Scan for the cell matching the given text and deliver its [X, Y] coordinate at center. 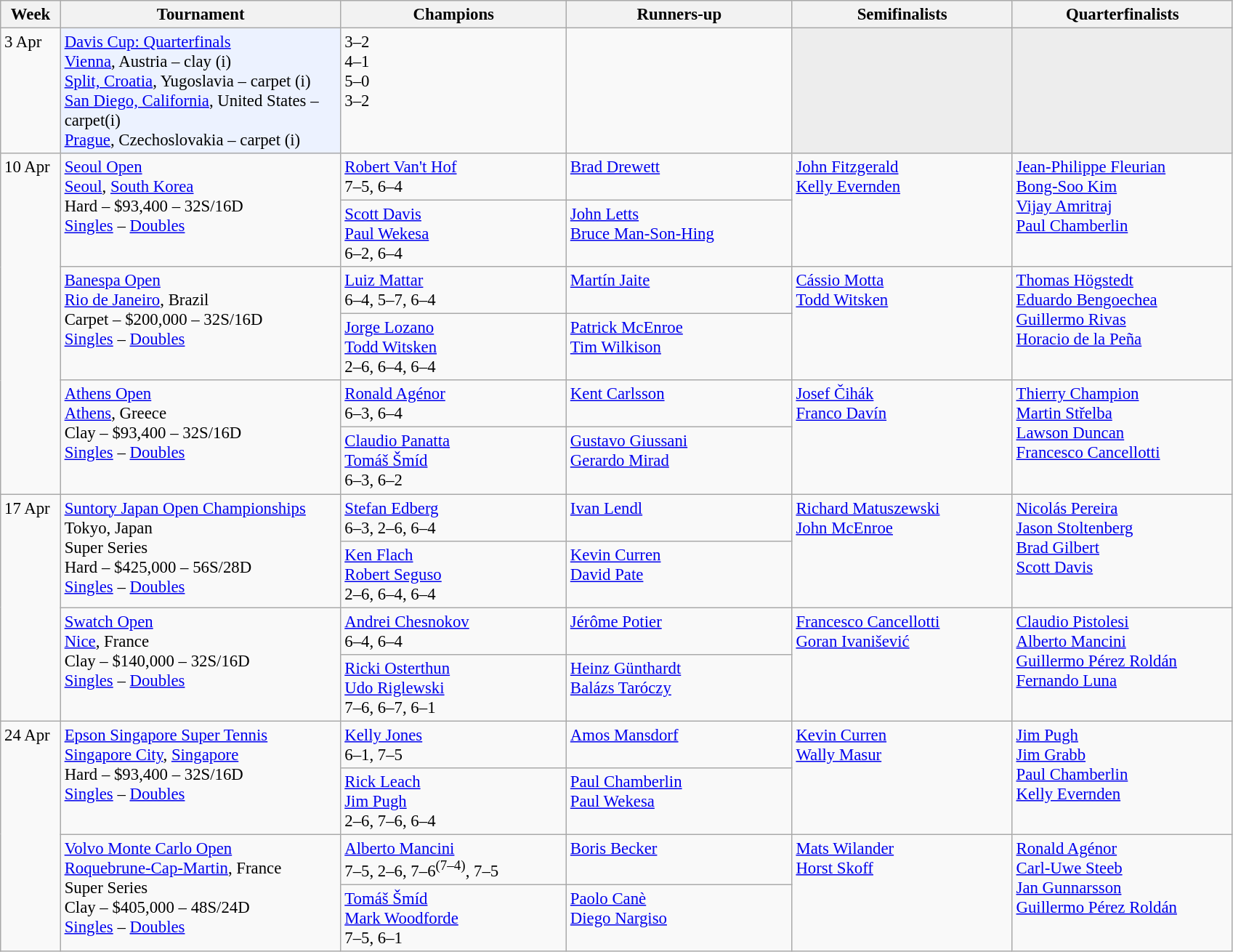
Brad Drewett [680, 177]
Josef Čihák Franco Davín [902, 437]
3–2 4–1 5–0 3–2 [453, 92]
Ronald Agénor6–3, 6–4 [453, 404]
Jérôme Potier [680, 631]
Paolo Canè Diego Nargiso [680, 918]
Banespa Open Rio de Janeiro, BrazilCarpet – $200,000 – 32S/16DSingles – Doubles [201, 323]
Francesco Cancellotti Goran Ivanišević [902, 664]
Gustavo Giussani Gerardo Mirad [680, 461]
Boris Becker [680, 859]
Kevin Curren Wally Masur [902, 778]
Volvo Monte Carlo Open Roquebrune-Cap-Martin, France Super Series Clay – $405,000 – 48S/24DSingles – Doubles [201, 892]
Athens Open Athens, GreeceClay – $93,400 – 32S/16DSingles – Doubles [201, 437]
Nicolás Pereira Jason Stoltenberg Brad Gilbert Scott Davis [1122, 551]
Seoul Open Seoul, South KoreaHard – $93,400 – 32S/16DSingles – Doubles [201, 210]
17 Apr [31, 608]
24 Apr [31, 836]
3 Apr [31, 92]
Paul Chamberlin Paul Wekesa [680, 802]
Amos Mansdorf [680, 744]
10 Apr [31, 324]
Ronald Agénor Carl-Uwe Steeb Jan Gunnarsson Guillermo Pérez Roldán [1122, 892]
Thomas Högstedt Eduardo Bengoechea Guillermo Rivas Horacio de la Peña [1122, 323]
Kevin Curren David Pate [680, 574]
Luiz Mattar6–4, 5–7, 6–4 [453, 291]
Martín Jaite [680, 291]
Rick Leach Jim Pugh 2–6, 7–6, 6–4 [453, 802]
Alberto Mancini7–5, 2–6, 7–6(7–4), 7–5 [453, 859]
Claudio Pistolesi Alberto Mancini Guillermo Pérez Roldán Fernando Luna [1122, 664]
Heinz Günthardt Balázs Taróczy [680, 687]
Semifinalists [902, 15]
Kent Carlsson [680, 404]
Ken Flach Robert Seguso 2–6, 6–4, 6–4 [453, 574]
Kelly Jones6–1, 7–5 [453, 744]
Andrei Chesnokov6–4, 6–4 [453, 631]
Quarterfinalists [1122, 15]
Week [31, 15]
Robert Van't Hof7–5, 6–4 [453, 177]
Champions [453, 15]
Richard Matuszewski John McEnroe [902, 551]
Stefan Edberg6–3, 2–6, 6–4 [453, 517]
Tomáš Šmíd Mark Woodforde 7–5, 6–1 [453, 918]
Runners-up [680, 15]
Jim Pugh Jim Grabb Paul Chamberlin Kelly Evernden [1122, 778]
Thierry Champion Martin Střelba Lawson Duncan Francesco Cancellotti [1122, 437]
Mats Wilander Horst Skoff [902, 892]
Scott Davis Paul Wekesa 6–2, 6–4 [453, 234]
Jean-Philippe Fleurian Bong-Soo Kim Vijay Amritraj Paul Chamberlin [1122, 210]
Tournament [201, 15]
Epson Singapore Super Tennis Singapore City, SingaporeHard – $93,400 – 32S/16DSingles – Doubles [201, 778]
Claudio Panatta Tomáš Šmíd 6–3, 6–2 [453, 461]
Jorge Lozano Todd Witsken 2–6, 6–4, 6–4 [453, 347]
Suntory Japan Open Championships Tokyo, Japan Super Series Hard – $425,000 – 56S/28DSingles – Doubles [201, 551]
Swatch Open Nice, FranceClay – $140,000 – 32S/16DSingles – Doubles [201, 664]
Ricki Osterthun Udo Riglewski 7–6, 6–7, 6–1 [453, 687]
Patrick McEnroe Tim Wilkison [680, 347]
John Letts Bruce Man-Son-Hing [680, 234]
John Fitzgerald Kelly Evernden [902, 210]
Ivan Lendl [680, 517]
Cássio Motta Todd Witsken [902, 323]
